Extract the [x, y] coordinate from the center of the cell holding the provided text.  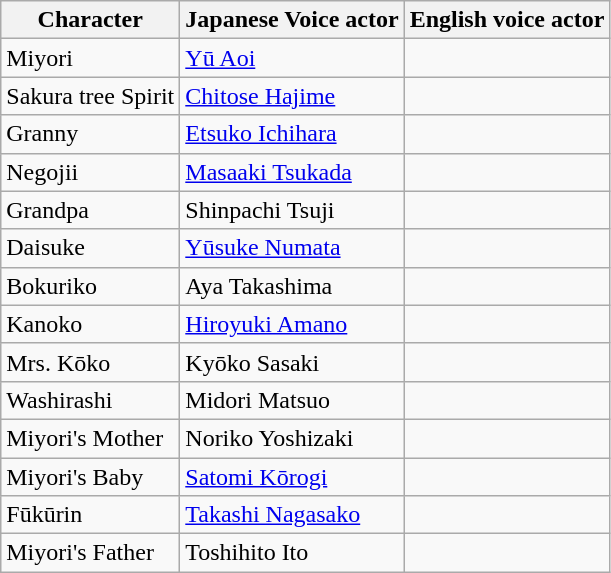
Character [90, 20]
Miyori's Mother [90, 438]
Mrs. Kōko [90, 362]
Yūsuke Numata [292, 248]
Takashi Nagasako [292, 515]
Shinpachi Tsuji [292, 210]
Midori Matsuo [292, 400]
Negojii [90, 172]
Washirashi [90, 400]
Miyori [90, 58]
Etsuko Ichihara [292, 134]
Fūkūrin [90, 515]
Noriko Yoshizaki [292, 438]
Hiroyuki Amano [292, 324]
Bokuriko [90, 286]
English voice actor [507, 20]
Aya Takashima [292, 286]
Daisuke [90, 248]
Grandpa [90, 210]
Miyori's Father [90, 553]
Japanese Voice actor [292, 20]
Toshihito Ito [292, 553]
Masaaki Tsukada [292, 172]
Kyōko Sasaki [292, 362]
Yū Aoi [292, 58]
Satomi Kōrogi [292, 477]
Sakura tree Spirit [90, 96]
Miyori's Baby [90, 477]
Kanoko [90, 324]
Chitose Hajime [292, 96]
Granny [90, 134]
